Extract the (X, Y) coordinate from the center of the cell holding the provided text.  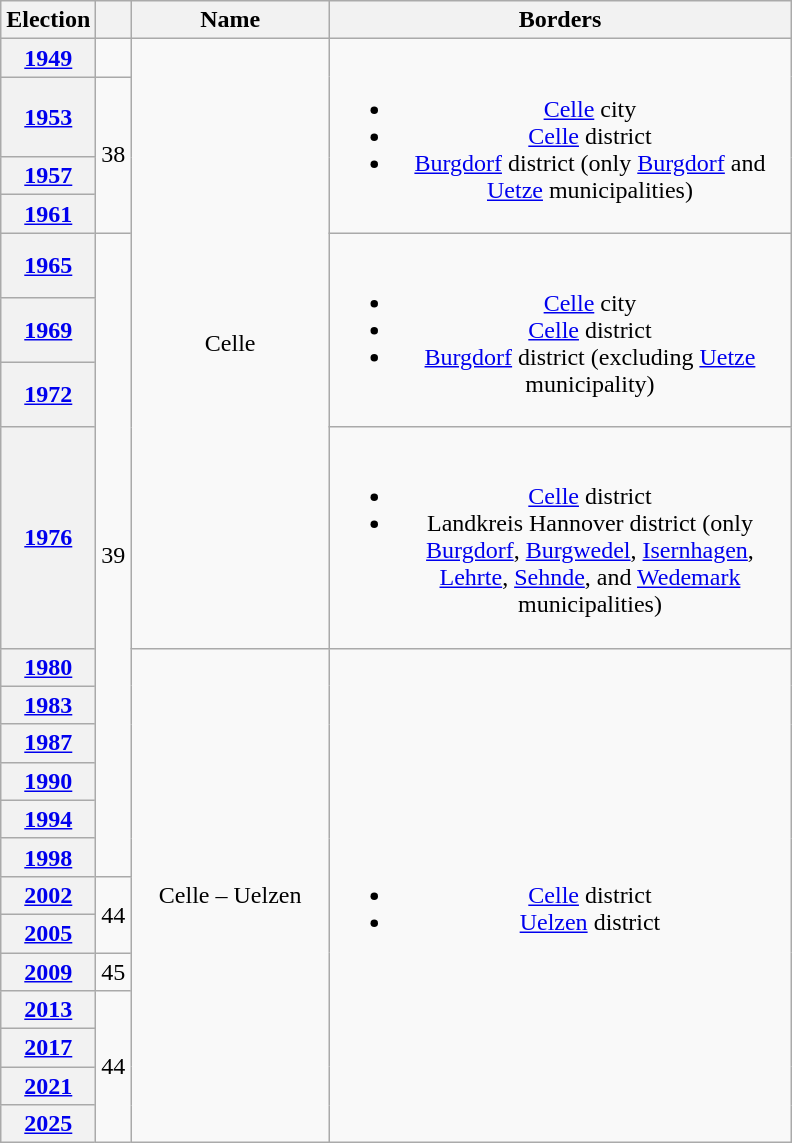
2009 (48, 971)
39 (114, 555)
1965 (48, 266)
2005 (48, 933)
1949 (48, 58)
1969 (48, 330)
Celle cityCelle districtBurgdorf district (excluding Uetze municipality) (560, 330)
2025 (48, 1124)
38 (114, 155)
Borders (560, 20)
2021 (48, 1086)
1980 (48, 667)
Name (230, 20)
1976 (48, 538)
1953 (48, 117)
Celle cityCelle districtBurgdorf district (only Burgdorf and Uetze municipalities) (560, 136)
Celle (230, 344)
2002 (48, 895)
1961 (48, 214)
1990 (48, 781)
1994 (48, 819)
1998 (48, 857)
2013 (48, 1010)
Celle districtUelzen district (560, 896)
45 (114, 971)
1983 (48, 705)
1972 (48, 394)
Election (48, 20)
Celle districtLandkreis Hannover district (only Burgdorf, Burgwedel, Isernhagen, Lehrte, Sehnde, and Wedemark municipalities) (560, 538)
1957 (48, 176)
Celle – Uelzen (230, 896)
2017 (48, 1048)
1987 (48, 743)
